From the cell containing the given text, extract its center point as [X, Y] coordinate. 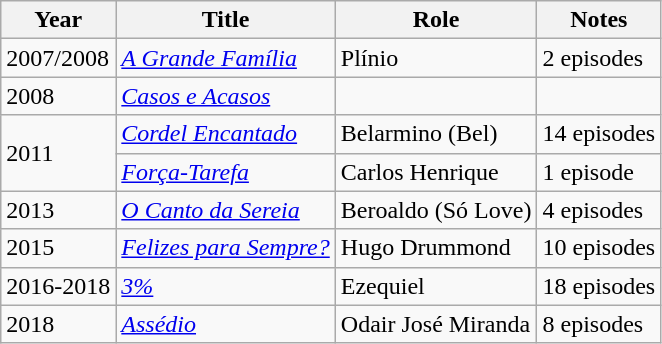
Hugo Drummond [436, 248]
Plínio [436, 58]
4 episodes [599, 210]
Odair José Miranda [436, 324]
2015 [58, 248]
Carlos Henrique [436, 172]
2011 [58, 153]
18 episodes [599, 286]
Força-Tarefa [226, 172]
2016-2018 [58, 286]
Role [436, 20]
14 episodes [599, 134]
Assédio [226, 324]
Cordel Encantado [226, 134]
Casos e Acasos [226, 96]
3% [226, 286]
Title [226, 20]
1 episode [599, 172]
10 episodes [599, 248]
Year [58, 20]
2008 [58, 96]
2 episodes [599, 58]
Ezequiel [436, 286]
A Grande Família [226, 58]
Felizes para Sempre? [226, 248]
8 episodes [599, 324]
2018 [58, 324]
Belarmino (Bel) [436, 134]
Notes [599, 20]
Beroaldo (Só Love) [436, 210]
O Canto da Sereia [226, 210]
2013 [58, 210]
2007/2008 [58, 58]
